From the cell containing the given text, extract its center point as (x, y) coordinate. 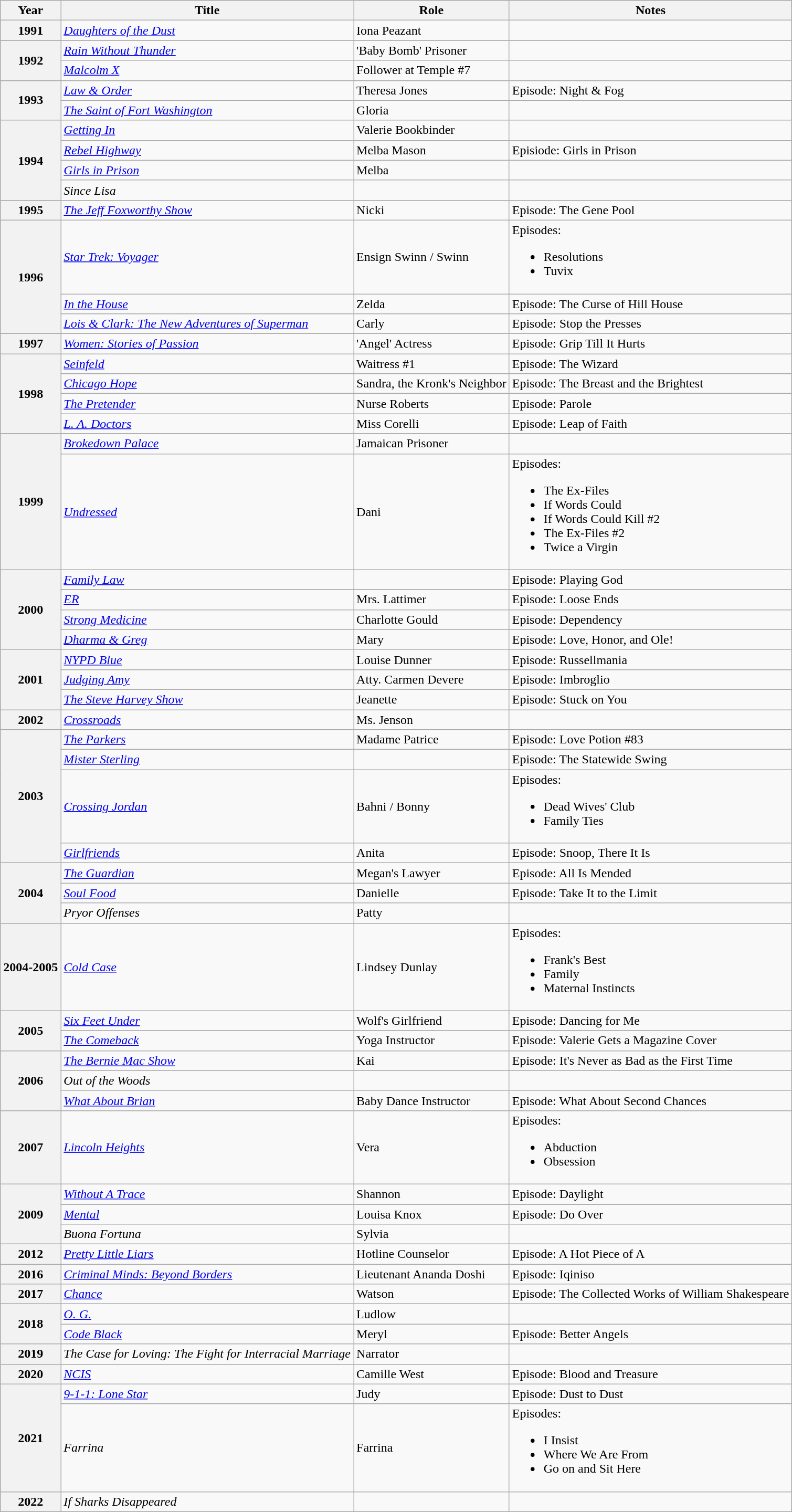
Episode: Dependency (651, 619)
2002 (30, 720)
Lincoln Heights (207, 1147)
The Steve Harvey Show (207, 699)
Episode: Stuck on You (651, 699)
Madame Patrice (431, 740)
Episode: Playing God (651, 580)
Shannon (431, 1194)
2004 (30, 893)
Bahni / Bonny (431, 806)
The Bernie Mac Show (207, 1060)
Sandra, the Kronk's Neighbor (431, 384)
Episode: Parole (651, 404)
Sylvia (431, 1234)
Episode: What About Second Chances (651, 1100)
Episode: Daylight (651, 1194)
Jeanette (431, 699)
Hotline Counselor (431, 1254)
Episode: The Collected Works of William Shakespeare (651, 1294)
Since Lisa (207, 190)
Louisa Knox (431, 1214)
The Parkers (207, 740)
2005 (30, 1031)
Anita (431, 853)
What About Brian (207, 1100)
Miss Corelli (431, 424)
Lois & Clark: The New Adventures of Superman (207, 324)
Meryl (431, 1334)
The Saint of Fort Washington (207, 110)
Danielle (431, 893)
Crossroads (207, 720)
Patty (431, 913)
Episodes:ResolutionsTuvix (651, 257)
Pretty Little Liars (207, 1254)
Ensign Swinn / Swinn (431, 257)
Episode: Loose Ends (651, 600)
2021 (30, 1437)
Pryor Offenses (207, 913)
Episode: Iqiniso (651, 1274)
Waitress #1 (431, 364)
The Comeback (207, 1041)
Chance (207, 1294)
Daughters of the Dust (207, 30)
2004-2005 (30, 967)
The Jeff Foxworthy Show (207, 210)
Lieutenant Ananda Doshi (431, 1274)
Episode: Valerie Gets a Magazine Cover (651, 1041)
Episode: The Statewide Swing (651, 760)
Title (207, 10)
Soul Food (207, 893)
Getting In (207, 130)
NYPD Blue (207, 659)
Camille West (431, 1374)
1995 (30, 210)
Episode: Leap of Faith (651, 424)
If Sharks Disappeared (207, 1501)
Episode: Love, Honor, and Ole! (651, 639)
Episode: Night & Fog (651, 90)
'Angel' Actress (431, 344)
Six Feet Under (207, 1021)
Girls in Prison (207, 170)
2017 (30, 1294)
Follower at Temple #7 (431, 70)
Iona Peazant (431, 30)
Judging Amy (207, 679)
2016 (30, 1274)
Criminal Minds: Beyond Borders (207, 1274)
O. G. (207, 1314)
Episode: Snoop, There It Is (651, 853)
Narrator (431, 1354)
Episode: The Wizard (651, 364)
Episodes:The Ex-FilesIf Words CouldIf Words Could Kill #2The Ex-Files #2Twice a Virgin (651, 511)
1996 (30, 277)
The Case for Loving: The Fight for Interracial Marriage (207, 1354)
Code Black (207, 1334)
1999 (30, 502)
Mister Sterling (207, 760)
Lindsey Dunlay (431, 967)
NCIS (207, 1374)
Nurse Roberts (431, 404)
Out of the Woods (207, 1080)
Malcolm X (207, 70)
Yoga Instructor (431, 1041)
Kai (431, 1060)
Dharma & Greg (207, 639)
Episodes:AbductionObsession (651, 1147)
1998 (30, 394)
Melba (431, 170)
Buona Fortuna (207, 1234)
Women: Stories of Passion (207, 344)
Undressed (207, 511)
Role (431, 10)
Ludlow (431, 1314)
Gloria (431, 110)
Episode: Grip Till It Hurts (651, 344)
Charlotte Gould (431, 619)
1993 (30, 100)
Mrs. Lattimer (431, 600)
Baby Dance Instructor (431, 1100)
Girlfriends (207, 853)
Episode: It's Never as Bad as the First Time (651, 1060)
Episode: Imbroglio (651, 679)
Strong Medicine (207, 619)
Episode: Russellmania (651, 659)
Chicago Hope (207, 384)
Carly (431, 324)
1997 (30, 344)
Star Trek: Voyager (207, 257)
9-1-1: Lone Star (207, 1394)
Notes (651, 10)
2003 (30, 796)
Brokedown Palace (207, 444)
Year (30, 10)
1994 (30, 160)
Episode: The Curse of Hill House (651, 304)
Episode: Blood and Treasure (651, 1374)
Vera (431, 1147)
Episode: Dancing for Me (651, 1021)
2001 (30, 679)
Episode: Stop the Presses (651, 324)
Episode: Love Potion #83 (651, 740)
2006 (30, 1080)
Episiode: Girls in Prison (651, 150)
Watson (431, 1294)
The Guardian (207, 873)
Seinfeld (207, 364)
Rain Without Thunder (207, 50)
Louise Dunner (431, 659)
Episode: All Is Mended (651, 873)
2019 (30, 1354)
Episode: A Hot Piece of A (651, 1254)
Cold Case (207, 967)
Dani (431, 511)
Episode: Dust to Dust (651, 1394)
Episodes:I InsistWhere We Are FromGo on and Sit Here (651, 1448)
In the House (207, 304)
2022 (30, 1501)
ER (207, 600)
L. A. Doctors (207, 424)
Megan's Lawyer (431, 873)
Episodes:Dead Wives' ClubFamily Ties (651, 806)
Without A Trace (207, 1194)
Family Law (207, 580)
Mental (207, 1214)
Episodes:Frank's BestFamilyMaternal Instincts (651, 967)
2018 (30, 1324)
Rebel Highway (207, 150)
2009 (30, 1214)
2012 (30, 1254)
Mary (431, 639)
Melba Mason (431, 150)
1991 (30, 30)
2000 (30, 610)
2020 (30, 1374)
Ms. Jenson (431, 720)
Episode: The Gene Pool (651, 210)
1992 (30, 60)
Nicki (431, 210)
Zelda (431, 304)
Episode: Better Angels (651, 1334)
Episode: Take It to the Limit (651, 893)
Episode: The Breast and the Brightest (651, 384)
'Baby Bomb' Prisoner (431, 50)
Valerie Bookbinder (431, 130)
Crossing Jordan (207, 806)
Episode: Do Over (651, 1214)
Law & Order (207, 90)
Wolf's Girlfriend (431, 1021)
Judy (431, 1394)
2007 (30, 1147)
Jamaican Prisoner (431, 444)
Atty. Carmen Devere (431, 679)
The Pretender (207, 404)
Theresa Jones (431, 90)
